Pinpoint the cell where the given text exists, returning its (x, y) midpoint coordinate. 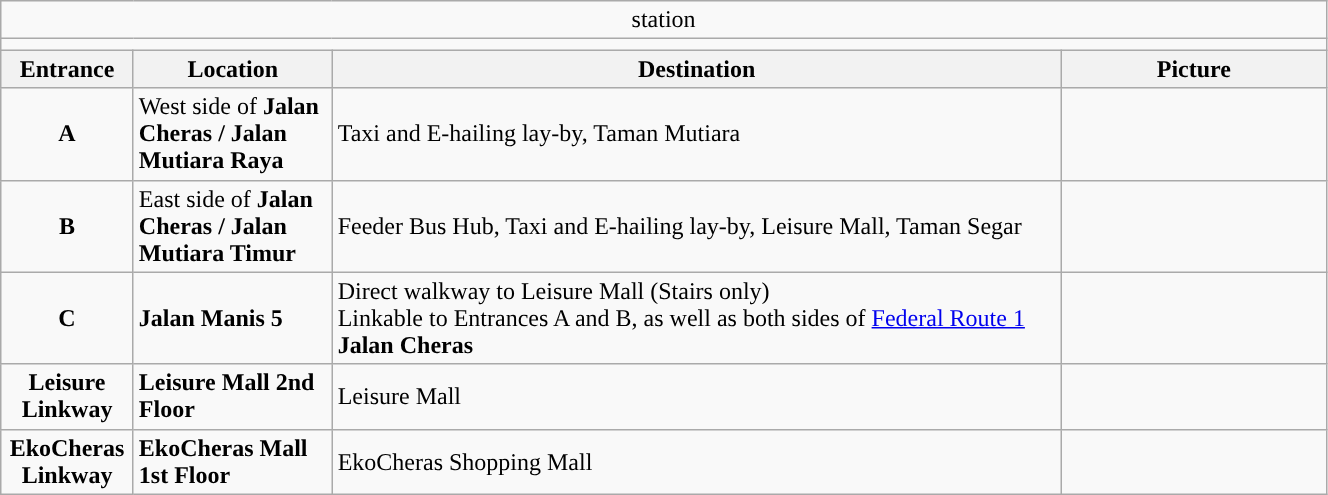
West side of Jalan Cheras / Jalan Mutiara Raya (232, 134)
A (68, 134)
C (68, 318)
EkoCheras Mall 1st Floor (232, 462)
Direct walkway to Leisure Mall (Stairs only)Linkable to Entrances A and B, as well as both sides of Federal Route 1 Jalan Cheras (696, 318)
Leisure Linkway (68, 396)
Destination (696, 69)
EkoCheras Linkway (68, 462)
Entrance (68, 69)
EkoCheras Shopping Mall (696, 462)
Feeder Bus Hub, Taxi and E-hailing lay-by, Leisure Mall, Taman Segar (696, 226)
East side of Jalan Cheras / Jalan Mutiara Timur (232, 226)
Jalan Manis 5 (232, 318)
Location (232, 69)
B (68, 226)
Leisure Mall (696, 396)
Leisure Mall 2nd Floor (232, 396)
station (664, 20)
Taxi and E-hailing lay-by, Taman Mutiara (696, 134)
Picture (1194, 69)
